Identify which cell holds the provided text, then report its [X, Y] central coordinate. 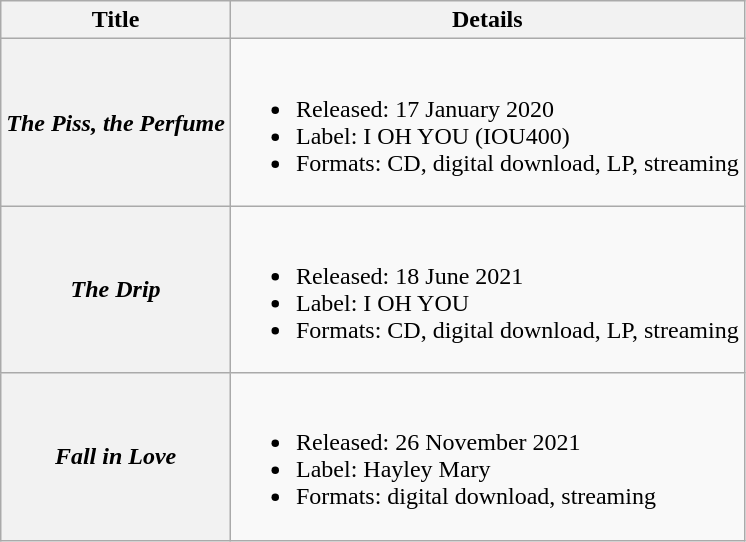
Fall in Love [116, 456]
Released: 17 January 2020Label: I OH YOU (IOU400)Formats: CD, digital download, LP, streaming [487, 122]
Released: 26 November 2021Label: Hayley MaryFormats: digital download, streaming [487, 456]
The Drip [116, 290]
Title [116, 20]
Released: 18 June 2021Label: I OH YOUFormats: CD, digital download, LP, streaming [487, 290]
The Piss, the Perfume [116, 122]
Details [487, 20]
